Scan for the cell matching the given text and deliver its (x, y) coordinate at center. 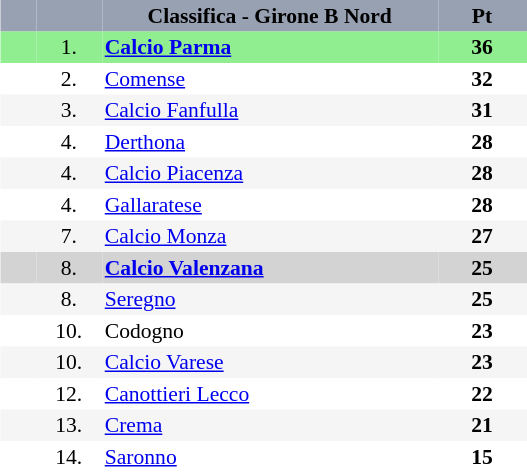
Calcio Varese (270, 362)
Canottieri Lecco (270, 394)
Calcio Fanfulla (270, 110)
Seregno (270, 300)
15 (482, 457)
13. (69, 426)
Crema (270, 426)
Calcio Parma (270, 48)
Calcio Monza (270, 236)
2. (69, 79)
12. (69, 394)
Calcio Valenzana (270, 268)
22 (482, 394)
Derthona (270, 142)
Calcio Piacenza (270, 174)
21 (482, 426)
Codogno (270, 331)
Classifica - Girone B Nord (270, 16)
14. (69, 457)
Pt (482, 16)
3. (69, 110)
32 (482, 79)
7. (69, 236)
27 (482, 236)
36 (482, 48)
1. (69, 48)
31 (482, 110)
Comense (270, 79)
Saronno (270, 457)
Gallaratese (270, 205)
